Return (x, y) of the center of cell containing provided text 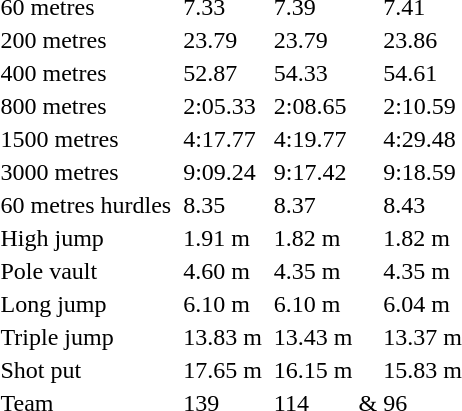
13.43 m (313, 337)
4.60 m (223, 271)
8.35 (223, 205)
16.15 m (313, 370)
17.65 m (223, 370)
9:17.42 (313, 172)
1.91 m (223, 238)
1.82 m (313, 238)
4:17.77 (223, 139)
4.35 m (313, 271)
52.87 (223, 73)
13.83 m (223, 337)
54.33 (313, 73)
4:19.77 (313, 139)
9:09.24 (223, 172)
2:08.65 (313, 106)
8.37 (313, 205)
2:05.33 (223, 106)
